Determine the [x, y] coordinate at the center of the cell enclosing the given text.  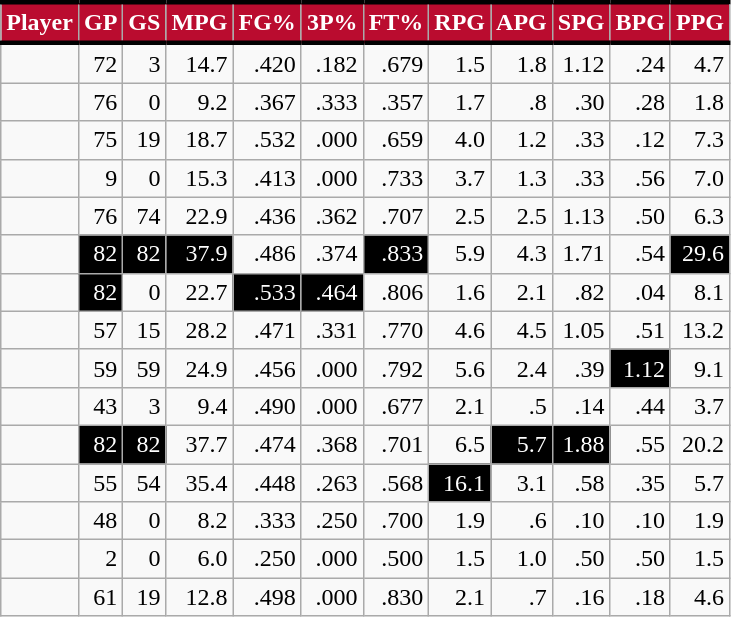
.6 [522, 521]
.39 [581, 368]
.659 [396, 140]
.532 [267, 140]
48 [100, 521]
9.1 [700, 368]
.51 [640, 330]
.04 [640, 292]
7.3 [700, 140]
22.9 [200, 216]
.7 [522, 597]
.677 [396, 406]
12.8 [200, 597]
GS [144, 22]
15 [144, 330]
1.2 [522, 140]
2.4 [522, 368]
.420 [267, 63]
.331 [332, 330]
55 [100, 483]
.770 [396, 330]
1.7 [460, 102]
22.7 [200, 292]
72 [100, 63]
.182 [332, 63]
9.4 [200, 406]
.55 [640, 444]
.806 [396, 292]
.830 [396, 597]
6.3 [700, 216]
GP [100, 22]
3.1 [522, 483]
.490 [267, 406]
.448 [267, 483]
24.9 [200, 368]
1.3 [522, 178]
.28 [640, 102]
.833 [396, 254]
.456 [267, 368]
35.4 [200, 483]
.54 [640, 254]
61 [100, 597]
.374 [332, 254]
9.2 [200, 102]
.464 [332, 292]
FG% [267, 22]
1.13 [581, 216]
.474 [267, 444]
PPG [700, 22]
20.2 [700, 444]
14.7 [200, 63]
2 [100, 559]
1.6 [460, 292]
37.7 [200, 444]
.436 [267, 216]
4.7 [700, 63]
16.1 [460, 483]
Player [40, 22]
SPG [581, 22]
.701 [396, 444]
54 [144, 483]
74 [144, 216]
RPG [460, 22]
.263 [332, 483]
MPG [200, 22]
.707 [396, 216]
1.88 [581, 444]
.357 [396, 102]
8.2 [200, 521]
.498 [267, 597]
.733 [396, 178]
3P% [332, 22]
4.3 [522, 254]
9 [100, 178]
BPG [640, 22]
1.0 [522, 559]
1.05 [581, 330]
.8 [522, 102]
.700 [396, 521]
.568 [396, 483]
18.7 [200, 140]
.12 [640, 140]
.35 [640, 483]
5.6 [460, 368]
75 [100, 140]
7.0 [700, 178]
43 [100, 406]
.500 [396, 559]
.533 [267, 292]
.14 [581, 406]
5.9 [460, 254]
.18 [640, 597]
.30 [581, 102]
29.6 [700, 254]
.471 [267, 330]
.792 [396, 368]
.16 [581, 597]
APG [522, 22]
.362 [332, 216]
.367 [267, 102]
13.2 [700, 330]
.58 [581, 483]
37.9 [200, 254]
57 [100, 330]
4.5 [522, 330]
.486 [267, 254]
.44 [640, 406]
.24 [640, 63]
28.2 [200, 330]
1.71 [581, 254]
4.0 [460, 140]
15.3 [200, 178]
.5 [522, 406]
.368 [332, 444]
.413 [267, 178]
8.1 [700, 292]
.82 [581, 292]
.56 [640, 178]
6.5 [460, 444]
.679 [396, 63]
6.0 [200, 559]
FT% [396, 22]
